Output the [x, y] coordinate of the center of the cell containing the given text.  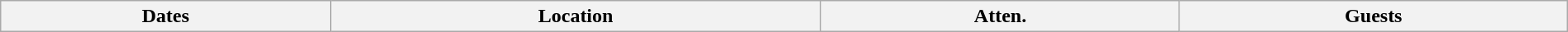
Location [576, 16]
Dates [165, 16]
Guests [1373, 16]
Atten. [1001, 16]
